Determine the [x, y] coordinate at the center of the cell enclosing the given text.  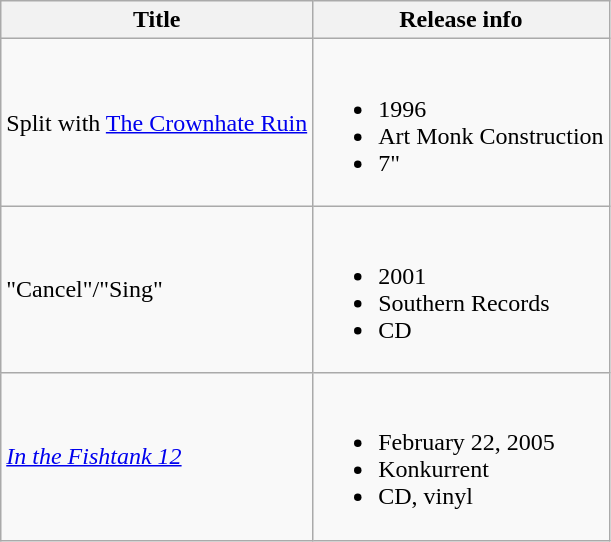
February 22, 2005KonkurrentCD, vinyl [461, 456]
"Cancel"/"Sing" [157, 290]
Title [157, 20]
Release info [461, 20]
1996Art Monk Construction7" [461, 122]
Split with The Crownhate Ruin [157, 122]
In the Fishtank 12 [157, 456]
2001Southern RecordsCD [461, 290]
